Capture the cell that displays the provided text and extract its (x, y) central coordinate. 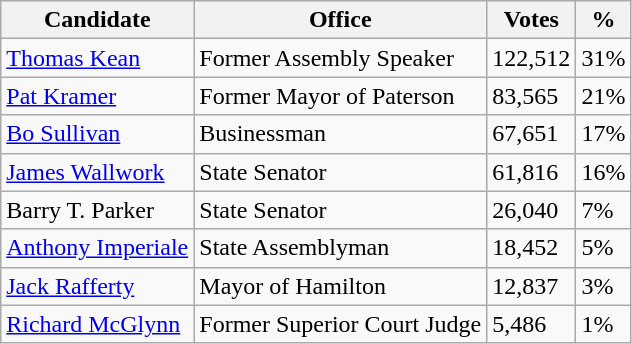
Anthony Imperiale (98, 248)
Pat Kramer (98, 96)
67,651 (532, 134)
5,486 (532, 324)
Bo Sullivan (98, 134)
Former Superior Court Judge (340, 324)
% (604, 20)
Mayor of Hamilton (340, 286)
12,837 (532, 286)
Jack Rafferty (98, 286)
17% (604, 134)
18,452 (532, 248)
Thomas Kean (98, 58)
7% (604, 210)
Candidate (98, 20)
3% (604, 286)
1% (604, 324)
Richard McGlynn (98, 324)
16% (604, 172)
21% (604, 96)
61,816 (532, 172)
Office (340, 20)
Former Mayor of Paterson (340, 96)
26,040 (532, 210)
83,565 (532, 96)
Barry T. Parker (98, 210)
Votes (532, 20)
122,512 (532, 58)
State Assemblyman (340, 248)
James Wallwork (98, 172)
Businessman (340, 134)
31% (604, 58)
5% (604, 248)
Former Assembly Speaker (340, 58)
